Return (x, y) of the center of cell containing provided text 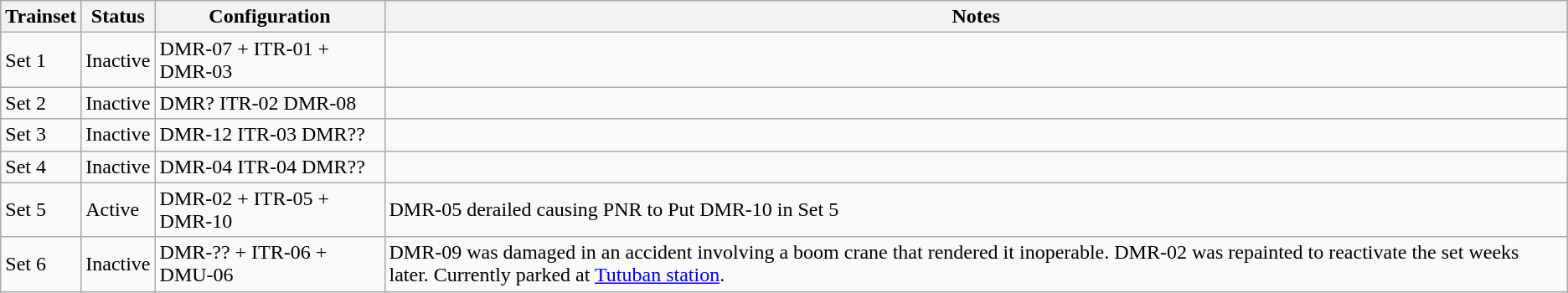
Set 4 (41, 167)
DMR-04 ITR-04 DMR?? (270, 167)
Status (118, 17)
DMR-?? + ITR-06 + DMU-06 (270, 265)
Notes (976, 17)
Set 2 (41, 103)
DMR-07 + ITR-01 + DMR-03 (270, 60)
Trainset (41, 17)
Active (118, 209)
Configuration (270, 17)
DMR? ITR-02 DMR-08 (270, 103)
DMR-05 derailed causing PNR to Put DMR-10 in Set 5 (976, 209)
Set 3 (41, 135)
Set 5 (41, 209)
DMR-02 + ITR-05 + DMR-10 (270, 209)
Set 6 (41, 265)
DMR-12 ITR-03 DMR?? (270, 135)
Set 1 (41, 60)
